Provide the [x, y] coordinate of the cell's center where the given text is located.  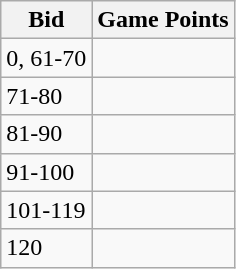
71-80 [46, 96]
101-119 [46, 210]
0, 61-70 [46, 58]
91-100 [46, 172]
81-90 [46, 134]
Game Points [163, 20]
120 [46, 248]
Bid [46, 20]
